Locate the cell with the specified text and output its [X, Y] center coordinate. 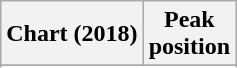
Peak position [189, 34]
Chart (2018) [72, 34]
